Determine the [X, Y] coordinate at the center of the cell enclosing the given text.  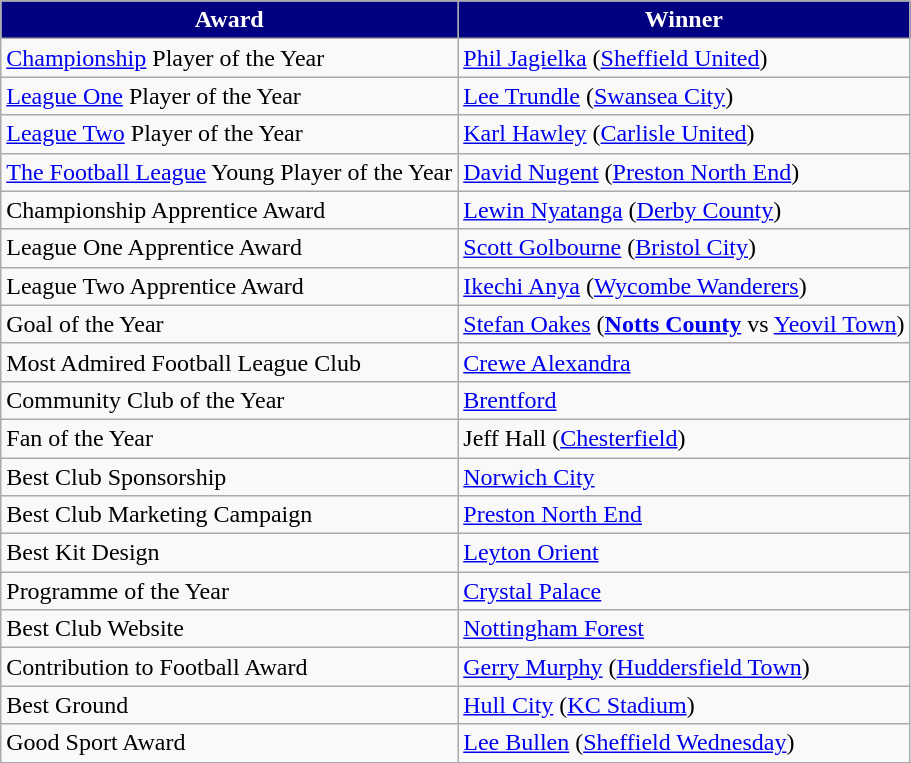
Nottingham Forest [684, 629]
Ikechi Anya (Wycombe Wanderers) [684, 286]
Contribution to Football Award [230, 667]
Best Ground [230, 705]
Winner [684, 20]
David Nugent (Preston North End) [684, 172]
Community Club of the Year [230, 400]
Norwich City [684, 477]
Crewe Alexandra [684, 362]
Best Kit Design [230, 553]
Lewin Nyatanga (Derby County) [684, 210]
Phil Jagielka (Sheffield United) [684, 58]
League Two Player of the Year [230, 134]
League One Apprentice Award [230, 248]
Good Sport Award [230, 743]
League One Player of the Year [230, 96]
Championship Apprentice Award [230, 210]
Scott Golbourne (Bristol City) [684, 248]
Goal of the Year [230, 324]
Championship Player of the Year [230, 58]
Fan of the Year [230, 438]
Leyton Orient [684, 553]
Best Club Marketing Campaign [230, 515]
Hull City (KC Stadium) [684, 705]
Brentford [684, 400]
Lee Bullen (Sheffield Wednesday) [684, 743]
Crystal Palace [684, 591]
The Football League Young Player of the Year [230, 172]
Stefan Oakes (Notts County vs Yeovil Town) [684, 324]
Programme of the Year [230, 591]
Award [230, 20]
Jeff Hall (Chesterfield) [684, 438]
Preston North End [684, 515]
Gerry Murphy (Huddersfield Town) [684, 667]
Most Admired Football League Club [230, 362]
Lee Trundle (Swansea City) [684, 96]
Best Club Sponsorship [230, 477]
Best Club Website [230, 629]
Karl Hawley (Carlisle United) [684, 134]
League Two Apprentice Award [230, 286]
